Scan for the cell matching the given text and deliver its [x, y] coordinate at center. 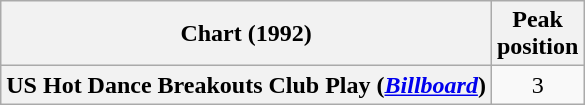
Chart (1992) [246, 34]
US Hot Dance Breakouts Club Play (Billboard) [246, 85]
Peakposition [537, 34]
3 [537, 85]
